Return the [x, y] coordinate for the center point of the cell that contains the specified text.  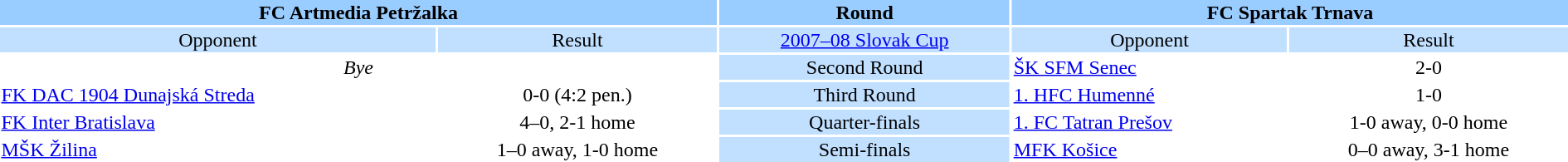
MFK Košice [1150, 150]
0–0 away, 3-1 home [1429, 150]
Quarter-finals [864, 122]
Round [864, 12]
2-0 [1429, 67]
FK Inter Bratislava [217, 122]
FC Spartak Trnava [1290, 12]
Bye [358, 67]
Third Round [864, 95]
ŠK SFM Senec [1150, 67]
Semi-finals [864, 150]
1–0 away, 1-0 home [577, 150]
Second Round [864, 67]
MŠK Žilina [217, 150]
1. HFC Humenné [1150, 95]
0-0 (4:2 pen.) [577, 95]
1. FC Tatran Prešov [1150, 122]
FC Artmedia Petržalka [358, 12]
FK DAC 1904 Dunajská Streda [217, 95]
1-0 away, 0-0 home [1429, 122]
2007–08 Slovak Cup [864, 40]
1-0 [1429, 95]
4–0, 2-1 home [577, 122]
